Detect which cell encompasses the target text, then output its [x, y] center coordinate. 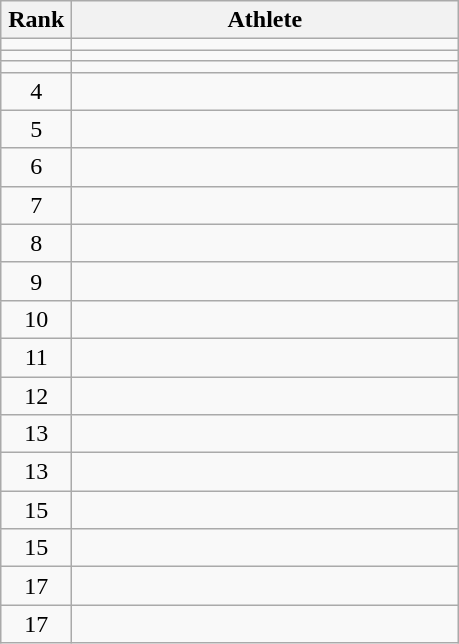
4 [36, 91]
8 [36, 243]
11 [36, 357]
5 [36, 129]
12 [36, 395]
Athlete [265, 20]
Rank [36, 20]
6 [36, 167]
7 [36, 205]
10 [36, 319]
9 [36, 281]
